For the text-containing cell, return its midpoint in (X, Y) coordinate format. 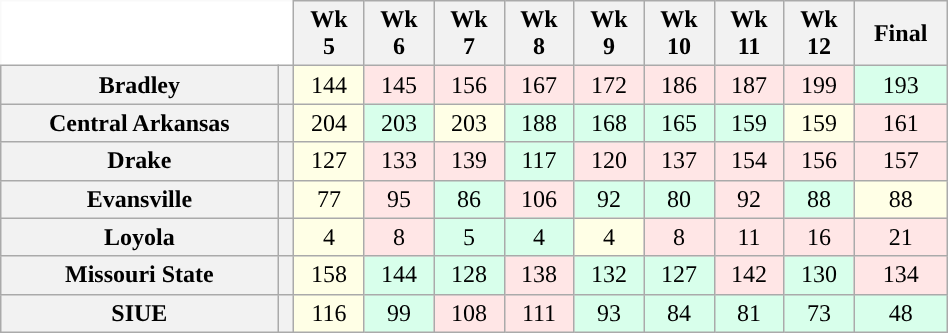
48 (900, 313)
Wk5 (329, 34)
Loyola (140, 237)
116 (329, 313)
Drake (140, 161)
99 (399, 313)
SIUE (140, 313)
95 (399, 199)
145 (399, 85)
Bradley (140, 85)
165 (679, 123)
Wk9 (609, 34)
168 (609, 123)
161 (900, 123)
Wk12 (819, 34)
80 (679, 199)
137 (679, 161)
111 (539, 313)
Wk8 (539, 34)
Wk6 (399, 34)
186 (679, 85)
158 (329, 275)
134 (900, 275)
16 (819, 237)
Final (900, 34)
128 (469, 275)
199 (819, 85)
86 (469, 199)
157 (900, 161)
188 (539, 123)
Wk7 (469, 34)
Wk11 (749, 34)
108 (469, 313)
132 (609, 275)
204 (329, 123)
84 (679, 313)
Wk10 (679, 34)
130 (819, 275)
21 (900, 237)
120 (609, 161)
Evansville (140, 199)
133 (399, 161)
142 (749, 275)
167 (539, 85)
Missouri State (140, 275)
11 (749, 237)
81 (749, 313)
106 (539, 199)
77 (329, 199)
Central Arkansas (140, 123)
172 (609, 85)
138 (539, 275)
193 (900, 85)
154 (749, 161)
117 (539, 161)
139 (469, 161)
93 (609, 313)
187 (749, 85)
73 (819, 313)
5 (469, 237)
